Find where the given text appears and provide that cell's center as (x, y) coordinate. 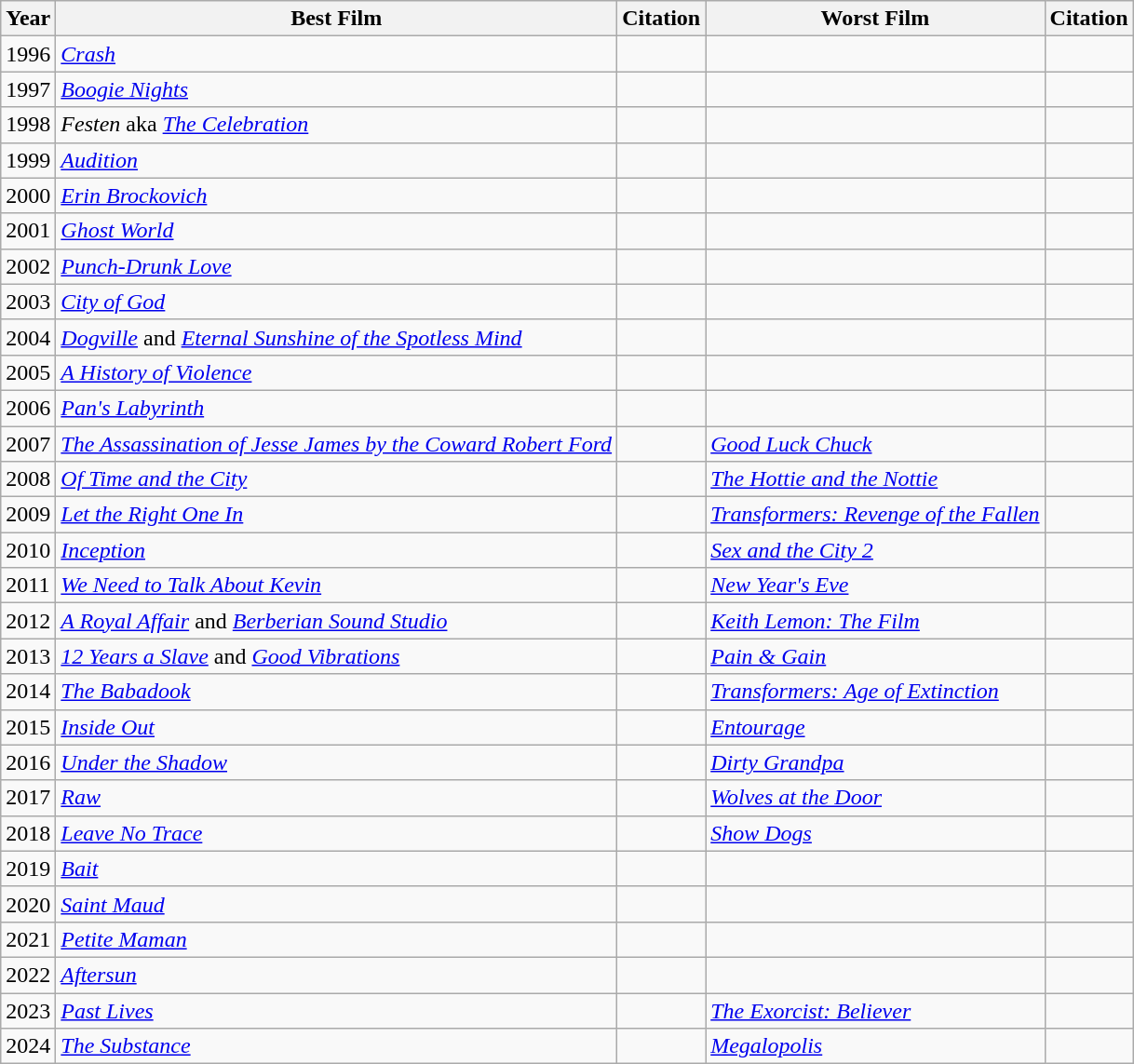
2016 (28, 762)
Ghost World (337, 231)
12 Years a Slave and Good Vibrations (337, 656)
Bait (337, 869)
Year (28, 19)
Megalopolis (875, 1046)
Petite Maman (337, 939)
2020 (28, 904)
2008 (28, 479)
We Need to Talk About Kevin (337, 586)
1997 (28, 89)
Dogville and Eternal Sunshine of the Spotless Mind (337, 337)
2010 (28, 550)
2018 (28, 833)
The Substance (337, 1046)
2000 (28, 195)
Inside Out (337, 727)
2005 (28, 372)
Show Dogs (875, 833)
2013 (28, 656)
Raw (337, 798)
Keith Lemon: The Film (875, 621)
Audition (337, 160)
Wolves at the Door (875, 798)
2024 (28, 1046)
2006 (28, 408)
2011 (28, 586)
Under the Shadow (337, 762)
Boogie Nights (337, 89)
The Assassination of Jesse James by the Coward Robert Ford (337, 444)
Worst Film (875, 19)
2014 (28, 692)
Pain & Gain (875, 656)
Entourage (875, 727)
Sex and the City 2 (875, 550)
Transformers: Revenge of the Fallen (875, 515)
2019 (28, 869)
Punch-Drunk Love (337, 266)
Inception (337, 550)
The Babadook (337, 692)
2003 (28, 302)
1998 (28, 125)
Past Lives (337, 1010)
Pan's Labyrinth (337, 408)
1999 (28, 160)
The Hottie and the Nottie (875, 479)
A History of Violence (337, 372)
Crash (337, 54)
2002 (28, 266)
Best Film (337, 19)
Of Time and the City (337, 479)
Festen aka The Celebration (337, 125)
A Royal Affair and Berberian Sound Studio (337, 621)
2022 (28, 975)
New Year's Eve (875, 586)
2004 (28, 337)
2017 (28, 798)
1996 (28, 54)
2007 (28, 444)
2001 (28, 231)
Good Luck Chuck (875, 444)
Aftersun (337, 975)
City of God (337, 302)
Dirty Grandpa (875, 762)
2023 (28, 1010)
Let the Right One In (337, 515)
The Exorcist: Believer (875, 1010)
Erin Brockovich (337, 195)
Leave No Trace (337, 833)
2021 (28, 939)
Saint Maud (337, 904)
2012 (28, 621)
2015 (28, 727)
2009 (28, 515)
Transformers: Age of Extinction (875, 692)
